Return [X, Y] of the center of cell containing provided text 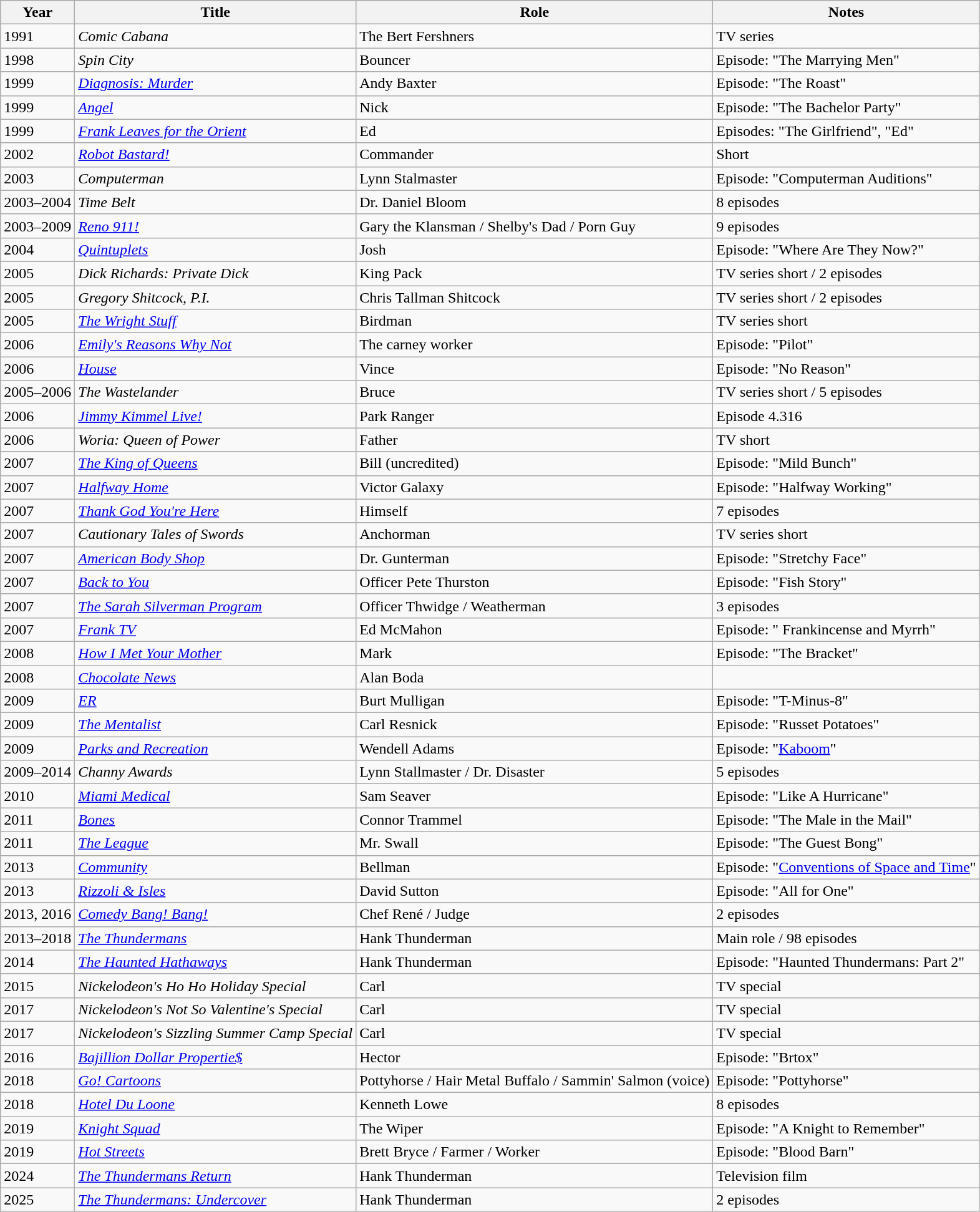
2003 [37, 178]
TV short [846, 440]
Comedy Bang! Bang! [216, 914]
TV series [846, 36]
King Pack [535, 273]
Episode: "Fish Story" [846, 582]
Episode: "No Reason" [846, 369]
2009–2014 [37, 772]
Dr. Gunterman [535, 558]
Frank TV [216, 629]
House [216, 369]
2013, 2016 [37, 914]
5 episodes [846, 772]
Birdman [535, 321]
Ed McMahon [535, 629]
Episode: "Blood Barn" [846, 1152]
2002 [37, 155]
Anchorman [535, 535]
TV series short / 5 episodes [846, 392]
Go! Cartoons [216, 1081]
Bellman [535, 867]
ER [216, 701]
Episode: "T-Minus-8" [846, 701]
The carney worker [535, 345]
Mark [535, 653]
Ed [535, 131]
Dr. Daniel Bloom [535, 202]
Brett Bryce / Farmer / Worker [535, 1152]
Title [216, 12]
Television film [846, 1176]
Diagnosis: Murder [216, 84]
2004 [37, 250]
Episode: "Pilot" [846, 345]
Andy Baxter [535, 84]
2014 [37, 962]
Emily's Reasons Why Not [216, 345]
Comic Cabana [216, 36]
2016 [37, 1057]
Community [216, 867]
2003–2004 [37, 202]
Woria: Queen of Power [216, 440]
Computerman [216, 178]
2024 [37, 1176]
Burt Mulligan [535, 701]
Episode: "The Marrying Men" [846, 60]
Pottyhorse / Hair Metal Buffalo / Sammin' Salmon (voice) [535, 1081]
3 episodes [846, 606]
2015 [37, 986]
Episode: "Mild Bunch" [846, 463]
Episode: "The Bracket" [846, 653]
Channy Awards [216, 772]
2005–2006 [37, 392]
Reno 911! [216, 226]
The Wiper [535, 1128]
Episode: "The Bachelor Party" [846, 107]
The Sarah Silverman Program [216, 606]
Josh [535, 250]
Notes [846, 12]
Short [846, 155]
Episode 4.316 [846, 416]
Chris Tallman Shitcock [535, 298]
Gary the Klansman / Shelby's Dad / Porn Guy [535, 226]
Back to You [216, 582]
Episode: "Where Are They Now?" [846, 250]
Bruce [535, 392]
David Sutton [535, 891]
How I Met Your Mother [216, 653]
Hector [535, 1057]
Nickelodeon's Not So Valentine's Special [216, 1009]
Angel [216, 107]
Nick [535, 107]
Episode: "The Roast" [846, 84]
7 episodes [846, 511]
Episode: "Russet Potatoes" [846, 725]
2003–2009 [37, 226]
Halfway Home [216, 487]
The League [216, 843]
The Wastelander [216, 392]
Nickelodeon's Sizzling Summer Camp Special [216, 1033]
Kenneth Lowe [535, 1105]
Vince [535, 369]
Episodes: "The Girlfriend", "Ed" [846, 131]
Episode: "The Male in the Mail" [846, 820]
Thank God You're Here [216, 511]
Episode: "Brtox" [846, 1057]
The Thundermans: Undercover [216, 1200]
The Mentalist [216, 725]
Episode: "Conventions of Space and Time" [846, 867]
Episode: " Frankincense and Myrrh" [846, 629]
The Haunted Hathaways [216, 962]
Father [535, 440]
Chocolate News [216, 677]
Role [535, 12]
9 episodes [846, 226]
Quintuplets [216, 250]
2013–2018 [37, 938]
Bones [216, 820]
The King of Queens [216, 463]
The Bert Fershners [535, 36]
Hotel Du Loone [216, 1105]
Main role / 98 episodes [846, 938]
Knight Squad [216, 1128]
The Wright Stuff [216, 321]
Nickelodeon's Ho Ho Holiday Special [216, 986]
Time Belt [216, 202]
2010 [37, 796]
Jimmy Kimmel Live! [216, 416]
1998 [37, 60]
1991 [37, 36]
Alan Boda [535, 677]
Victor Galaxy [535, 487]
Year [37, 12]
The Thundermans [216, 938]
Episode: "Computerman Auditions" [846, 178]
Episode: "Kaboom" [846, 749]
Spin City [216, 60]
Episode: "Like A Hurricane" [846, 796]
Lynn Stalmaster [535, 178]
Robot Bastard! [216, 155]
Rizzoli & Isles [216, 891]
Wendell Adams [535, 749]
Bill (uncredited) [535, 463]
Mr. Swall [535, 843]
Bouncer [535, 60]
Episode: "All for One" [846, 891]
Officer Thwidge / Weatherman [535, 606]
Chef René / Judge [535, 914]
Frank Leaves for the Orient [216, 131]
2025 [37, 1200]
Episode: "A Knight to Remember" [846, 1128]
Episode: "Stretchy Face" [846, 558]
Himself [535, 511]
Gregory Shitcock, P.I. [216, 298]
Episode: "Pottyhorse" [846, 1081]
Park Ranger [535, 416]
The Thundermans Return [216, 1176]
Episode: "Halfway Working" [846, 487]
Connor Trammel [535, 820]
Lynn Stallmaster / Dr. Disaster [535, 772]
Dick Richards: Private Dick [216, 273]
Bajillion Dollar Propertie$ [216, 1057]
Sam Seaver [535, 796]
Carl Resnick [535, 725]
Officer Pete Thurston [535, 582]
American Body Shop [216, 558]
Miami Medical [216, 796]
Episode: "Haunted Thundermans: Part 2" [846, 962]
Cautionary Tales of Swords [216, 535]
Hot Streets [216, 1152]
Episode: "The Guest Bong" [846, 843]
Parks and Recreation [216, 749]
Commander [535, 155]
